Determine the (X, Y) coordinate at the center of the cell enclosing the given text.  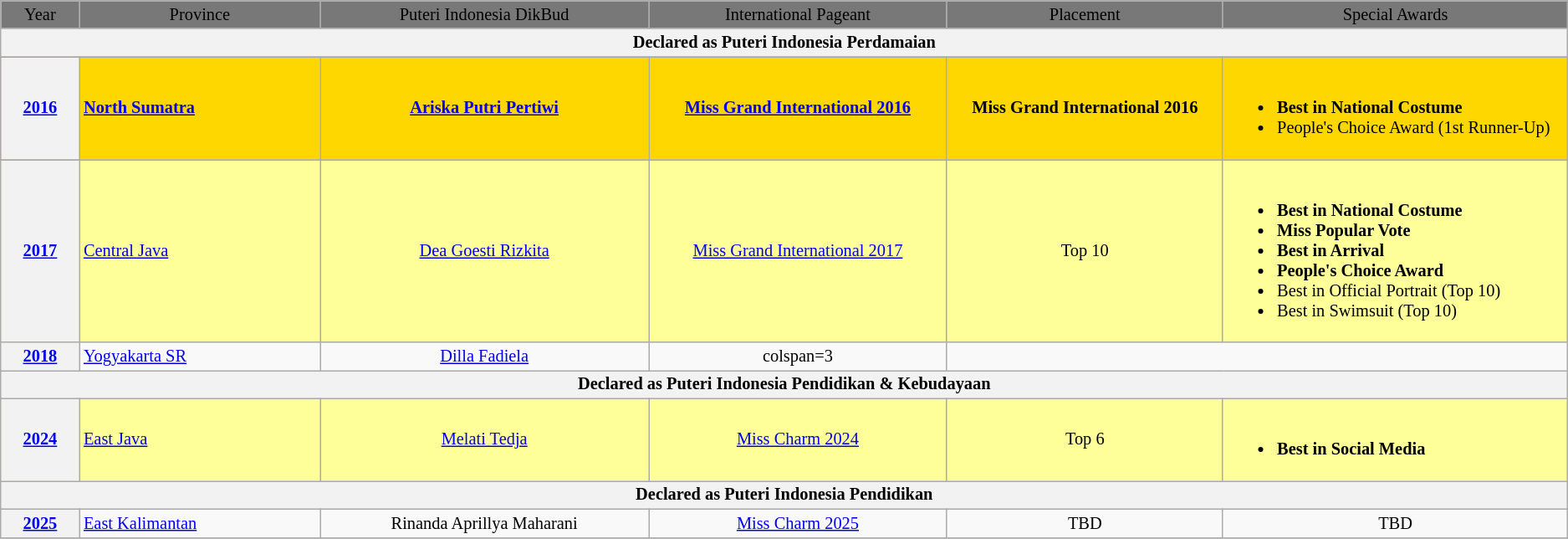
Declared as Puteri Indonesia Pendidikan (784, 495)
International Pageant (798, 14)
Yogyakarta SR (200, 357)
Placement (1085, 14)
Miss Charm 2024 (798, 439)
Dilla Fadiela (485, 357)
Rinanda Aprillya Maharani (485, 523)
Best in National CostumeMiss Popular VoteBest in ArrivalPeople's Choice AwardBest in Official Portrait (Top 10)Best in Swimsuit (Top 10) (1395, 250)
Ariska Putri Pertiwi (485, 108)
Miss Charm 2025 (798, 523)
East Java (200, 439)
Central Java (200, 250)
Province (200, 14)
Puteri Indonesia DikBud (485, 14)
Miss Grand International 2017 (798, 250)
2025 (40, 523)
Top 6 (1085, 439)
Year (40, 14)
2024 (40, 439)
East Kalimantan (200, 523)
Declared as Puteri Indonesia Pendidikan & Kebudayaan (784, 384)
Best in National CostumePeople's Choice Award (1st Runner-Up) (1395, 108)
2016 (40, 108)
Dea Goesti Rizkita (485, 250)
Declared as Puteri Indonesia Perdamaian (784, 43)
Melati Tedja (485, 439)
Best in Social Media (1395, 439)
colspan=3 (798, 357)
Top 10 (1085, 250)
2017 (40, 250)
North Sumatra (200, 108)
Special Awards (1395, 14)
2018 (40, 357)
